Locate the cell with the specified text and output its (x, y) center coordinate. 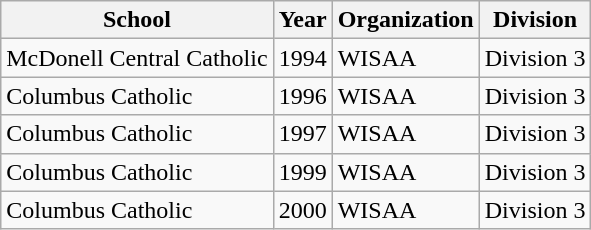
2000 (302, 210)
Division (535, 20)
1994 (302, 58)
School (137, 20)
McDonell Central Catholic (137, 58)
1997 (302, 134)
1996 (302, 96)
Year (302, 20)
Organization (406, 20)
1999 (302, 172)
